Extract the [X, Y] coordinate from the center of the cell holding the provided text.  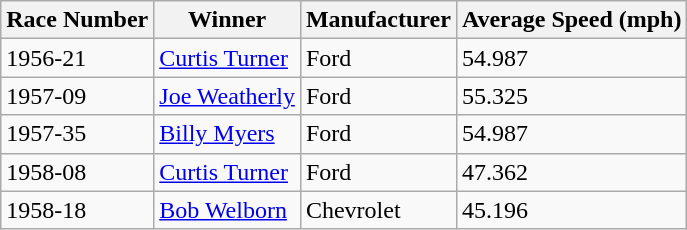
Bob Welborn [228, 210]
1957-35 [78, 134]
Manufacturer [378, 20]
1958-08 [78, 172]
1956-21 [78, 58]
Race Number [78, 20]
1958-18 [78, 210]
Billy Myers [228, 134]
55.325 [572, 96]
45.196 [572, 210]
1957-09 [78, 96]
Winner [228, 20]
47.362 [572, 172]
Joe Weatherly [228, 96]
Average Speed (mph) [572, 20]
Chevrolet [378, 210]
